Search for the cell housing the specified text and yield its (x, y) center coordinate. 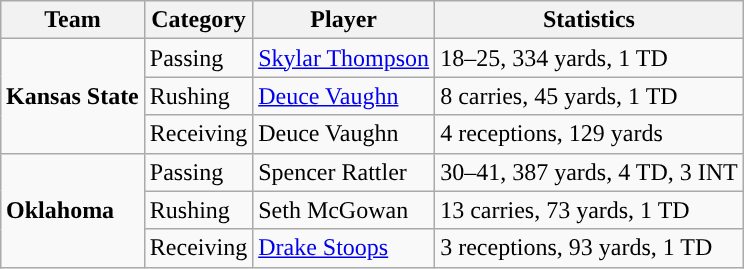
3 receptions, 93 yards, 1 TD (590, 248)
13 carries, 73 yards, 1 TD (590, 210)
8 carries, 45 yards, 1 TD (590, 96)
18–25, 334 yards, 1 TD (590, 58)
Category (198, 20)
Statistics (590, 20)
Spencer Rattler (344, 172)
Skylar Thompson (344, 58)
30–41, 387 yards, 4 TD, 3 INT (590, 172)
Oklahoma (73, 210)
Team (73, 20)
4 receptions, 129 yards (590, 134)
Kansas State (73, 96)
Drake Stoops (344, 248)
Seth McGowan (344, 210)
Player (344, 20)
